Detect which cell encompasses the target text, then output its (X, Y) center coordinate. 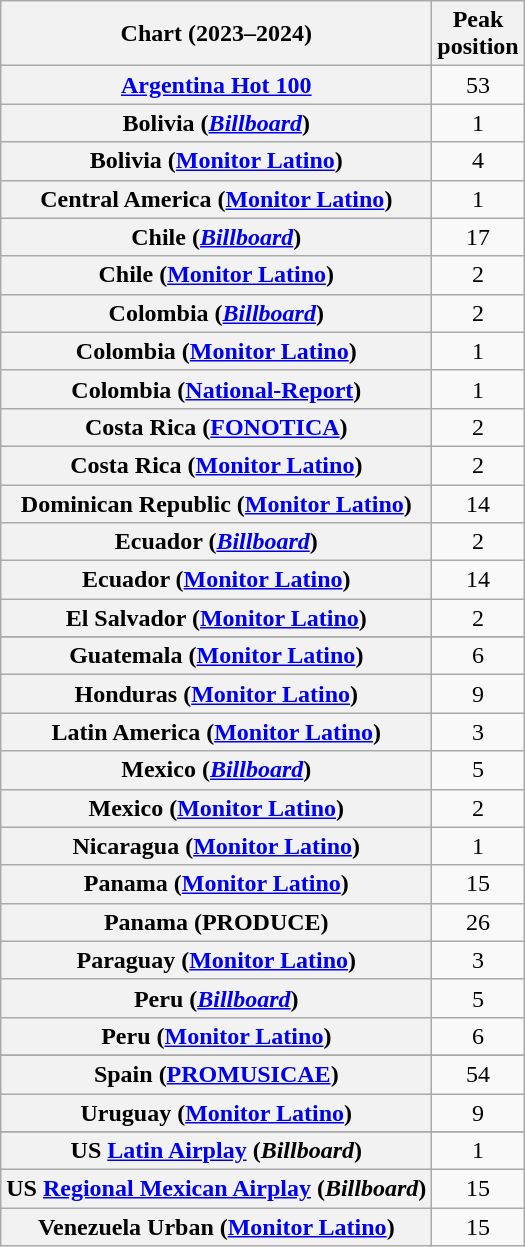
Peakposition (478, 34)
Honduras (Monitor Latino) (216, 694)
Panama (PRODUCE) (216, 922)
Peru (Billboard) (216, 998)
US Regional Mexican Airplay (Billboard) (216, 1189)
Venezuela Urban (Monitor Latino) (216, 1227)
Colombia (Monitor Latino) (216, 351)
Peru (Monitor Latino) (216, 1036)
Chart (2023–2024) (216, 34)
Central America (Monitor Latino) (216, 199)
54 (478, 1074)
53 (478, 85)
Uruguay (Monitor Latino) (216, 1113)
17 (478, 237)
Mexico (Monitor Latino) (216, 808)
El Salvador (Monitor Latino) (216, 618)
Latin America (Monitor Latino) (216, 732)
Mexico (Billboard) (216, 770)
Nicaragua (Monitor Latino) (216, 846)
Colombia (National-Report) (216, 389)
Guatemala (Monitor Latino) (216, 656)
Paraguay (Monitor Latino) (216, 960)
Ecuador (Billboard) (216, 542)
Bolivia (Monitor Latino) (216, 161)
4 (478, 161)
Ecuador (Monitor Latino) (216, 580)
Bolivia (Billboard) (216, 123)
Spain (PROMUSICAE) (216, 1074)
Costa Rica (Monitor Latino) (216, 465)
Chile (Monitor Latino) (216, 275)
Costa Rica (FONOTICA) (216, 427)
Dominican Republic (Monitor Latino) (216, 503)
Argentina Hot 100 (216, 85)
Panama (Monitor Latino) (216, 884)
US Latin Airplay (Billboard) (216, 1151)
26 (478, 922)
Chile (Billboard) (216, 237)
Colombia (Billboard) (216, 313)
